Extract the [X, Y] coordinate from the center of the cell holding the provided text.  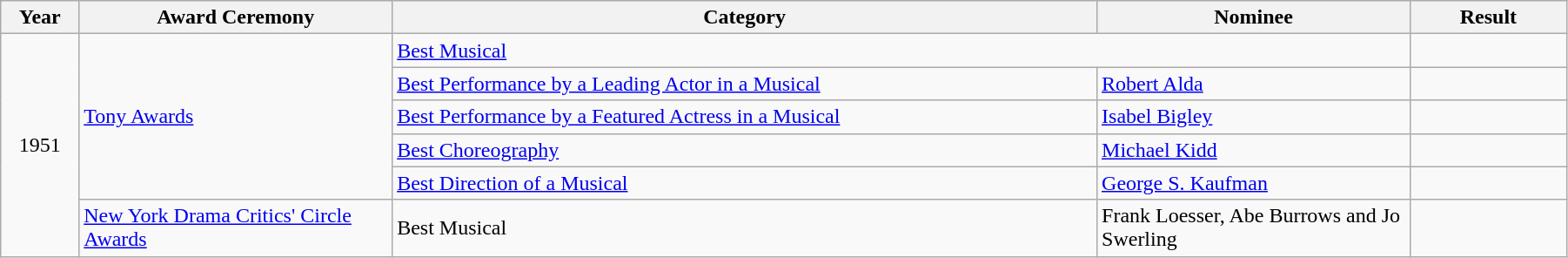
Tony Awards [236, 117]
1951 [40, 145]
Year [40, 17]
New York Drama Critics' Circle Awards [236, 228]
Best Choreography [745, 150]
Best Performance by a Featured Actress in a Musical [745, 117]
Result [1488, 17]
Nominee [1254, 17]
Frank Loesser, Abe Burrows and Jo Swerling [1254, 228]
Robert Alda [1254, 84]
Best Performance by a Leading Actor in a Musical [745, 84]
George S. Kaufman [1254, 183]
Michael Kidd [1254, 150]
Best Direction of a Musical [745, 183]
Category [745, 17]
Isabel Bigley [1254, 117]
Award Ceremony [236, 17]
